Provide the [x, y] coordinate of the cell's center where the given text is located.  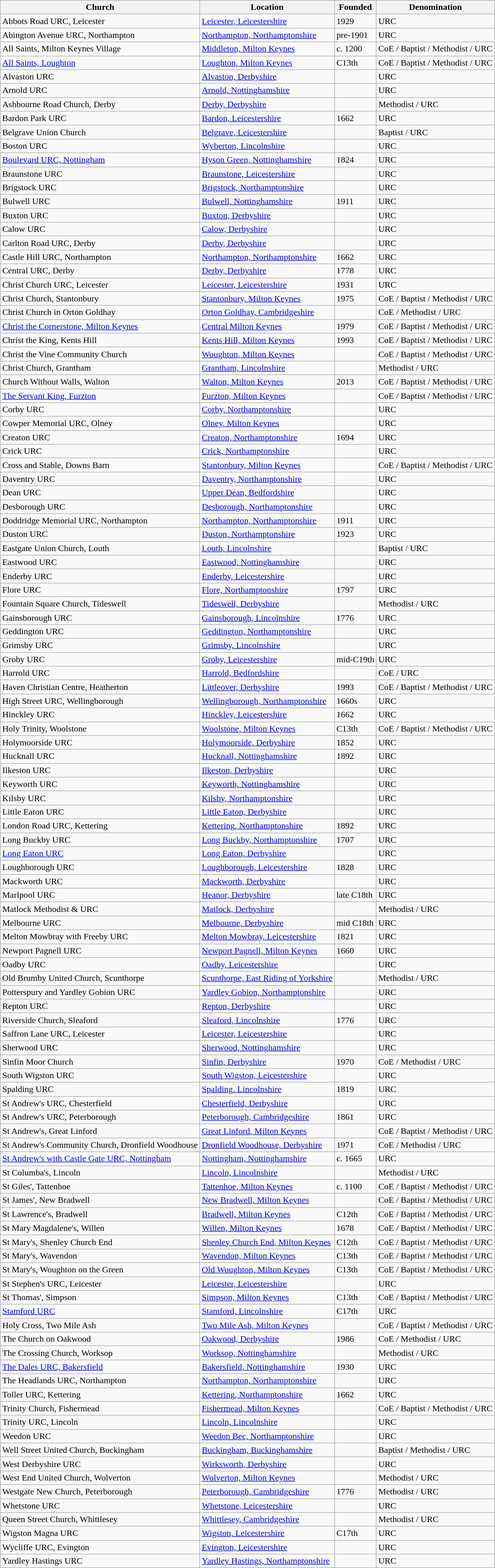
Groby, Leicestershire [267, 659]
Wigston Magna URC [100, 1533]
Brigstock, Northamptonshire [267, 188]
Christ Church, Stantonbury [100, 299]
Great Linford, Milton Keynes [267, 1131]
mid-C19th [355, 659]
St Giles', Tattenhoe [100, 1186]
c. 1100 [355, 1186]
1678 [355, 1228]
St Andrew's with Castle Gate URC, Nottingham [100, 1159]
Keyworth, Nottinghamshire [267, 784]
Little Eaton URC [100, 812]
Belgrave Union Church [100, 132]
Grimsby URC [100, 645]
West End United Church, Wolverton [100, 1478]
Holymoorside, Derbyshire [267, 742]
The Crossing Church, Worksop [100, 1353]
Riverside Church, Sleaford [100, 1020]
c. 1200 [355, 49]
Wolverton, Milton Keynes [267, 1478]
Littleover, Derbyshire [267, 687]
Walton, Milton Keynes [267, 382]
Yardley Gobion, Northamptonshire [267, 992]
Church [100, 7]
Melton Mowbray with Freeby URC [100, 937]
St Andrew's URC, Peterborough [100, 1117]
Melbourne, Derbyshire [267, 923]
Groby URC [100, 659]
1931 [355, 285]
mid C18th [355, 923]
Christ Church, Grantham [100, 368]
Evington, Leicestershire [267, 1547]
Creaton, Northamptonshire [267, 437]
Keyworth URC [100, 784]
Melbourne URC [100, 923]
Daventry URC [100, 479]
Stamford URC [100, 1311]
West Derbyshire URC [100, 1464]
Belgrave, Leicestershire [267, 132]
Loughborough, Leicestershire [267, 867]
Wigston, Leicestershire [267, 1533]
Spalding, Lincolnshire [267, 1089]
1824 [355, 160]
Old Brumby United Church, Scunthorpe [100, 978]
Old Woughton, Milton Keynes [267, 1269]
Church Without Walls, Walton [100, 382]
Bulwell, Nottinghamshire [267, 202]
Dronfield Woodhouse, Derbyshire [267, 1145]
Mackworth URC [100, 881]
Long Buckby URC [100, 839]
Woolstone, Milton Keynes [267, 729]
St James', New Bradwell [100, 1200]
1694 [355, 437]
1930 [355, 1367]
Little Eaton, Derbyshire [267, 812]
The Dales URC, Bakersfield [100, 1367]
Grantham, Lincolnshire [267, 368]
South Wigston, Leicestershire [267, 1076]
Trinity URC, Lincoln [100, 1422]
Alvaston URC [100, 77]
All Saints, Loughton [100, 63]
Repton URC [100, 1006]
Central Milton Keynes [267, 326]
Trinity Church, Fishermead [100, 1408]
Melton Mowbray, Leicestershire [267, 937]
Long Buckby, Northamptonshire [267, 839]
Gainsborough, Lincolnshire [267, 618]
Wavendon, Milton Keynes [267, 1256]
Sinfin Moor Church [100, 1062]
Ilkeston URC [100, 770]
New Bradwell, Milton Keynes [267, 1200]
Ilkeston, Derbyshire [267, 770]
Central URC, Derby [100, 271]
Holy Cross, Two Mile Ash [100, 1325]
Buckingham, Buckinghamshire [267, 1450]
1970 [355, 1062]
Bradwell, Milton Keynes [267, 1214]
1660s [355, 701]
Harrold, Bedfordshire [267, 673]
St Mary Magdalene's, Willen [100, 1228]
Christ Church in Orton Goldhay [100, 312]
Brigstock URC [100, 188]
1971 [355, 1145]
1797 [355, 590]
The Headlands URC, Northampton [100, 1381]
Braunstone, Leicestershire [267, 174]
Whittlesey, Cambridgeshire [267, 1520]
CoE / URC [435, 673]
Oadby URC [100, 964]
High Street URC, Wellingborough [100, 701]
Weedon Bec, Northamptonshire [267, 1436]
Creaton URC [100, 437]
Newport Pagnell URC [100, 951]
Ashbourne Road Church, Derby [100, 104]
Hinckley, Leicestershire [267, 715]
Duston, Northamptonshire [267, 534]
St Lawrence's, Bradwell [100, 1214]
Eastwood, Nottinghamshire [267, 562]
Queen Street Church, Whittlesey [100, 1520]
Middleton, Milton Keynes [267, 49]
Sinfin, Derbyshire [267, 1062]
Bulwell URC [100, 202]
Oakwood, Derbyshire [267, 1339]
Calow, Derbyshire [267, 229]
Christ the King, Kents Hill [100, 340]
Grimsby, Lincolnshire [267, 645]
Yardley Hastings URC [100, 1561]
Wellingborough, Northamptonshire [267, 701]
1819 [355, 1089]
Simpson, Milton Keynes [267, 1298]
Heanor, Derbyshire [267, 895]
Harrold URC [100, 673]
Crick, Northamptonshire [267, 451]
Braunstone URC [100, 174]
Fountain Square Church, Tideswell [100, 604]
Loughborough URC [100, 867]
1975 [355, 299]
Baptist / Methodist / URC [435, 1450]
Bardon, Leicestershire [267, 118]
Hucknall URC [100, 756]
2013 [355, 382]
Carlton Road URC, Derby [100, 243]
Geddington, Northamptonshire [267, 632]
Desborough, Northamptonshire [267, 507]
Long Eaton, Derbyshire [267, 854]
Alvaston, Derbyshire [267, 77]
Worksop, Nottinghamshire [267, 1353]
Dean URC [100, 493]
Well Street United Church, Buckingham [100, 1450]
Location [267, 7]
Two Mile Ash, Milton Keynes [267, 1325]
Crick URC [100, 451]
St Andrew's URC, Chesterfield [100, 1103]
Sherwood URC [100, 1048]
Willen, Milton Keynes [267, 1228]
St Mary's, Woughton on the Green [100, 1269]
Repton, Derbyshire [267, 1006]
Enderby, Leicestershire [267, 576]
1852 [355, 742]
Hyson Green, Nottinghamshire [267, 160]
Olney, Milton Keynes [267, 424]
Corby URC [100, 410]
Toller URC, Kettering [100, 1395]
Eastgate Union Church, Louth [100, 548]
1986 [355, 1339]
Arnold URC [100, 90]
Boulevard URC, Nottingham [100, 160]
Wycliffe URC, Evington [100, 1547]
Christ the Cornerstone, Milton Keynes [100, 326]
1979 [355, 326]
The Church on Oakwood [100, 1339]
Arnold, Nottinghamshire [267, 90]
Weedon URC [100, 1436]
Holy Trinity, Woolstone [100, 729]
Christ Church URC, Leicester [100, 285]
Fishermead, Milton Keynes [267, 1408]
Potterspury and Yardley Gobion URC [100, 992]
Long Eaton URC [100, 854]
Nottingham, Nottinghamshire [267, 1159]
St Mary's, Wavendon [100, 1256]
Stamford, Lincolnshire [267, 1311]
Tideswell, Derbyshire [267, 604]
Cowper Memorial URC, Olney [100, 424]
St Andrew's Community Church, Dronfield Woodhouse [100, 1145]
Matlock, Derbyshire [267, 909]
Kents Hill, Milton Keynes [267, 340]
Buxton URC [100, 215]
Corby, Northamptonshire [267, 410]
Yardley Hastings, Northamptonshire [267, 1561]
late C18th [355, 895]
Whetstone URC [100, 1506]
Newport Pagnell, Milton Keynes [267, 951]
Sleaford, Lincolnshire [267, 1020]
Scunthorpe, East Riding of Yorkshire [267, 978]
Mackworth, Derbyshire [267, 881]
South Wigston URC [100, 1076]
Eastwood URC [100, 562]
Denomination [435, 7]
Sherwood, Nottinghamshire [267, 1048]
Flore, Northamptonshire [267, 590]
1660 [355, 951]
Cross and Stable, Downs Barn [100, 465]
1778 [355, 271]
Upper Dean, Bedfordshire [267, 493]
Abbots Road URC, Leicester [100, 21]
Founded [355, 7]
Buxton, Derbyshire [267, 215]
pre-1901 [355, 35]
Loughton, Milton Keynes [267, 63]
The Servant King, Furzton [100, 395]
1821 [355, 937]
St Andrew's, Great Linford [100, 1131]
Desborough URC [100, 507]
St Mary's, Shenley Church End [100, 1242]
Gainsborough URC [100, 618]
Bakersfield, Nottinghamshire [267, 1367]
Shenley Church End, Milton Keynes [267, 1242]
Boston URC [100, 146]
Kilsby URC [100, 798]
Louth, Lincolnshire [267, 548]
Wirksworth, Derbyshire [267, 1464]
Duston URC [100, 534]
Christ the Vine Community Church [100, 354]
Matlock Methodist & URC [100, 909]
Holymoorside URC [100, 742]
Abington Avenue URC, Northampton [100, 35]
Hinckley URC [100, 715]
All Saints, Milton Keynes Village [100, 49]
Hucknall, Nottinghamshire [267, 756]
Kilsby, Northamptonshire [267, 798]
Enderby URC [100, 576]
Chesterfield, Derbyshire [267, 1103]
Orton Goldhay, Cambridgeshire [267, 312]
St Thomas', Simpson [100, 1298]
Whetstone, Leicestershire [267, 1506]
Westgate New Church, Peterborough [100, 1491]
Calow URC [100, 229]
London Road URC, Kettering [100, 826]
Oadby, Leicestershire [267, 964]
Furzton, Milton Keynes [267, 395]
Woughton, Milton Keynes [267, 354]
1923 [355, 534]
Tattenhoe, Milton Keynes [267, 1186]
Spalding URC [100, 1089]
Saffron Lane URC, Leicester [100, 1034]
Flore URC [100, 590]
1861 [355, 1117]
Geddington URC [100, 632]
1707 [355, 839]
St Columba's, Lincoln [100, 1173]
Castle Hill URC, Northampton [100, 257]
Marlpool URC [100, 895]
1929 [355, 21]
Haven Christian Centre, Heatherton [100, 687]
Doddridge Memorial URC, Northampton [100, 520]
1828 [355, 867]
Bardon Park URC [100, 118]
Daventry, Northamptonshire [267, 479]
c. 1665 [355, 1159]
Wyberton, Lincolnshire [267, 146]
St Stephen's URC, Leicester [100, 1283]
